Extract the [x, y] coordinate from the center of the cell holding the provided text.  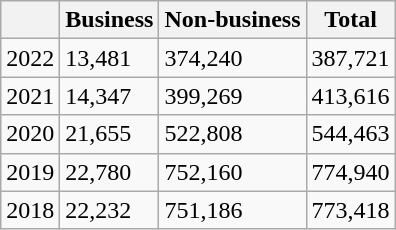
2020 [30, 134]
751,186 [232, 210]
374,240 [232, 58]
2018 [30, 210]
2021 [30, 96]
14,347 [110, 96]
774,940 [350, 172]
399,269 [232, 96]
773,418 [350, 210]
Non-business [232, 20]
2019 [30, 172]
2022 [30, 58]
544,463 [350, 134]
522,808 [232, 134]
21,655 [110, 134]
413,616 [350, 96]
Total [350, 20]
Business [110, 20]
22,232 [110, 210]
13,481 [110, 58]
22,780 [110, 172]
752,160 [232, 172]
387,721 [350, 58]
